Scan for the cell matching the given text and deliver its [X, Y] coordinate at center. 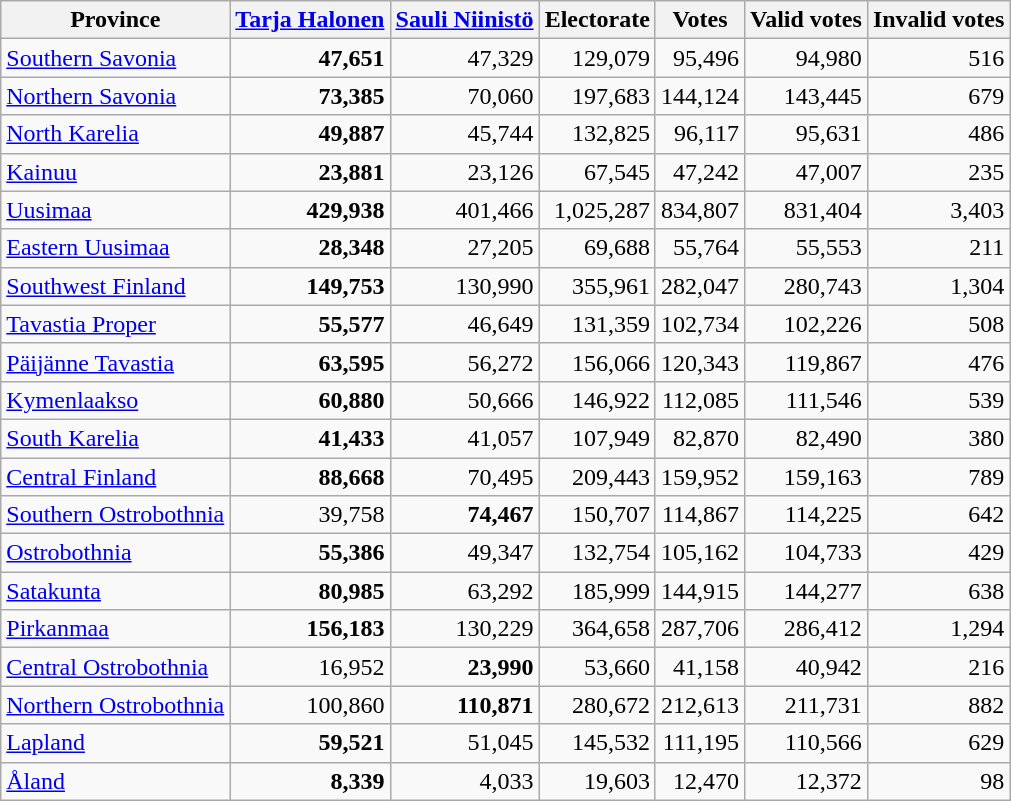
82,490 [806, 438]
27,205 [464, 248]
149,753 [310, 286]
40,942 [806, 667]
197,683 [597, 96]
287,706 [700, 629]
49,887 [310, 134]
132,754 [597, 553]
69,688 [597, 248]
63,595 [310, 362]
209,443 [597, 477]
132,825 [597, 134]
114,867 [700, 515]
41,433 [310, 438]
Tarja Halonen [310, 20]
159,952 [700, 477]
Province [116, 20]
112,085 [700, 400]
19,603 [597, 781]
429 [938, 553]
Ostrobothnia [116, 553]
45,744 [464, 134]
150,707 [597, 515]
74,467 [464, 515]
51,045 [464, 743]
94,980 [806, 58]
12,372 [806, 781]
429,938 [310, 210]
3,403 [938, 210]
Central Ostrobothnia [116, 667]
80,985 [310, 591]
280,672 [597, 705]
145,532 [597, 743]
280,743 [806, 286]
476 [938, 362]
98 [938, 781]
235 [938, 172]
107,949 [597, 438]
282,047 [700, 286]
486 [938, 134]
49,347 [464, 553]
144,915 [700, 591]
185,999 [597, 591]
47,242 [700, 172]
Åland [116, 781]
28,348 [310, 248]
111,195 [700, 743]
Votes [700, 20]
638 [938, 591]
146,922 [597, 400]
23,126 [464, 172]
47,007 [806, 172]
70,495 [464, 477]
55,386 [310, 553]
23,990 [464, 667]
216 [938, 667]
Pirkanmaa [116, 629]
96,117 [700, 134]
629 [938, 743]
67,545 [597, 172]
364,658 [597, 629]
156,066 [597, 362]
Electorate [597, 20]
380 [938, 438]
73,385 [310, 96]
211 [938, 248]
100,860 [310, 705]
Eastern Uusimaa [116, 248]
50,666 [464, 400]
539 [938, 400]
102,226 [806, 324]
Southern Savonia [116, 58]
144,124 [700, 96]
212,613 [700, 705]
60,880 [310, 400]
156,183 [310, 629]
47,651 [310, 58]
North Karelia [116, 134]
63,292 [464, 591]
Southwest Finland [116, 286]
159,163 [806, 477]
834,807 [700, 210]
119,867 [806, 362]
1,304 [938, 286]
114,225 [806, 515]
95,631 [806, 134]
Päijänne Tavastia [116, 362]
131,359 [597, 324]
516 [938, 58]
12,470 [700, 781]
53,660 [597, 667]
102,734 [700, 324]
South Karelia [116, 438]
Kymenlaakso [116, 400]
111,546 [806, 400]
Central Finland [116, 477]
642 [938, 515]
41,057 [464, 438]
Tavastia Proper [116, 324]
Valid votes [806, 20]
Kainuu [116, 172]
82,870 [700, 438]
Invalid votes [938, 20]
55,577 [310, 324]
Northern Ostrobothnia [116, 705]
882 [938, 705]
Satakunta [116, 591]
41,158 [700, 667]
16,952 [310, 667]
56,272 [464, 362]
Lapland [116, 743]
39,758 [310, 515]
46,649 [464, 324]
55,764 [700, 248]
789 [938, 477]
120,343 [700, 362]
130,229 [464, 629]
Uusimaa [116, 210]
1,025,287 [597, 210]
104,733 [806, 553]
23,881 [310, 172]
110,566 [806, 743]
70,060 [464, 96]
55,553 [806, 248]
211,731 [806, 705]
110,871 [464, 705]
286,412 [806, 629]
Southern Ostrobothnia [116, 515]
355,961 [597, 286]
Sauli Niinistö [464, 20]
831,404 [806, 210]
144,277 [806, 591]
129,079 [597, 58]
8,339 [310, 781]
47,329 [464, 58]
508 [938, 324]
59,521 [310, 743]
130,990 [464, 286]
105,162 [700, 553]
88,668 [310, 477]
143,445 [806, 96]
1,294 [938, 629]
401,466 [464, 210]
4,033 [464, 781]
95,496 [700, 58]
679 [938, 96]
Northern Savonia [116, 96]
